Identify which cell holds the provided text, then report its [X, Y] central coordinate. 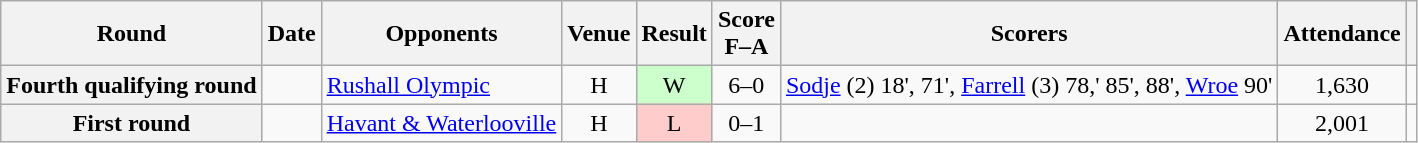
L [674, 123]
Venue [599, 34]
Rushall Olympic [442, 85]
W [674, 85]
Sodje (2) 18', 71', Farrell (3) 78,' 85', 88', Wroe 90' [1029, 85]
ScoreF–A [746, 34]
1,630 [1342, 85]
Havant & Waterlooville [442, 123]
Fourth qualifying round [132, 85]
Attendance [1342, 34]
2,001 [1342, 123]
6–0 [746, 85]
Round [132, 34]
First round [132, 123]
Opponents [442, 34]
Scorers [1029, 34]
Result [674, 34]
Date [292, 34]
0–1 [746, 123]
